Extract the (X, Y) coordinate from the center of the cell holding the provided text.  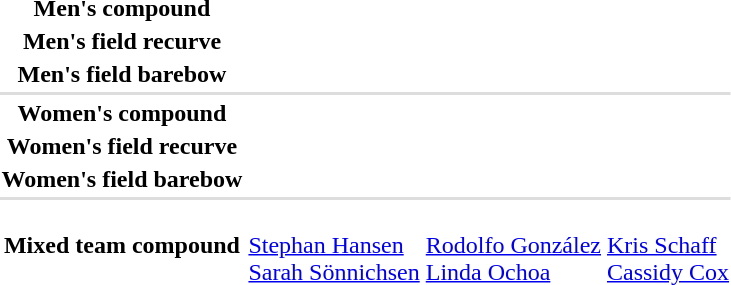
Women's field recurve (122, 146)
Women's field barebow (122, 179)
Women's compound (122, 113)
Men's field recurve (122, 41)
Men's field barebow (122, 74)
